Find where the given text appears and provide that cell's center as [x, y] coordinate. 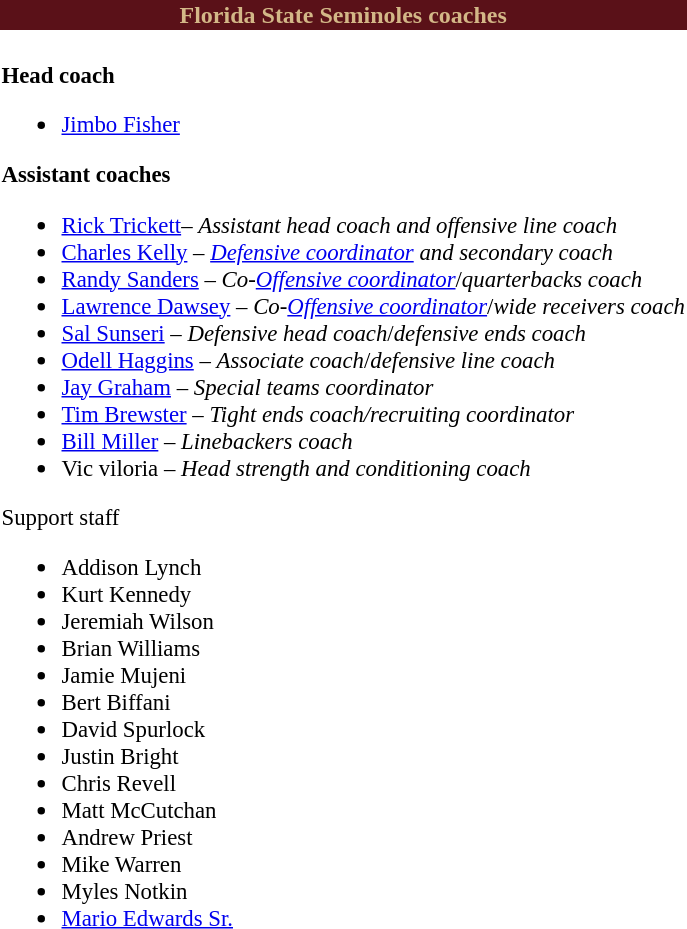
Florida State Seminoles coaches [343, 15]
